Scan for the cell matching the given text and deliver its [x, y] coordinate at center. 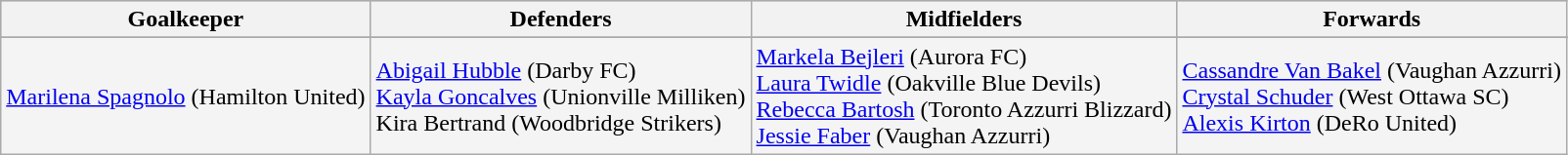
Defenders [561, 19]
Markela Bejleri (Aurora FC)Laura Twidle (Oakville Blue Devils)Rebecca Bartosh (Toronto Azzurri Blizzard)Jessie Faber (Vaughan Azzurri) [964, 96]
Cassandre Van Bakel (Vaughan Azzurri)Crystal Schuder (West Ottawa SC)Alexis Kirton (DeRo United) [1372, 96]
Goalkeeper [186, 19]
Forwards [1372, 19]
Abigail Hubble (Darby FC)Kayla Goncalves (Unionville Milliken)Kira Bertrand (Woodbridge Strikers) [561, 96]
Marilena Spagnolo (Hamilton United) [186, 96]
Midfielders [964, 19]
